Determine the [x, y] coordinate at the center of the cell enclosing the given text.  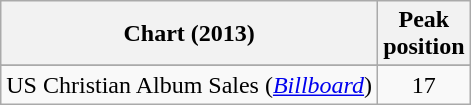
17 [424, 85]
US Christian Album Sales (Billboard) [190, 85]
Peak position [424, 34]
Chart (2013) [190, 34]
